Extract the (X, Y) coordinate from the center of the cell holding the provided text.  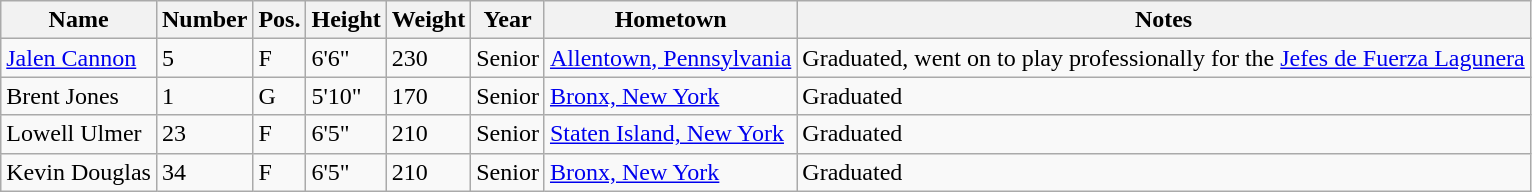
G (280, 96)
Staten Island, New York (670, 134)
34 (204, 172)
Allentown, Pennsylvania (670, 58)
Jalen Cannon (79, 58)
Brent Jones (79, 96)
Weight (428, 20)
Notes (1164, 20)
Name (79, 20)
5 (204, 58)
23 (204, 134)
6'6" (346, 58)
Hometown (670, 20)
Kevin Douglas (79, 172)
Lowell Ulmer (79, 134)
Pos. (280, 20)
1 (204, 96)
5'10" (346, 96)
170 (428, 96)
230 (428, 58)
Number (204, 20)
Year (508, 20)
Height (346, 20)
Graduated, went on to play professionally for the Jefes de Fuerza Lagunera (1164, 58)
